Locate the cell with the specified text and output its (X, Y) center coordinate. 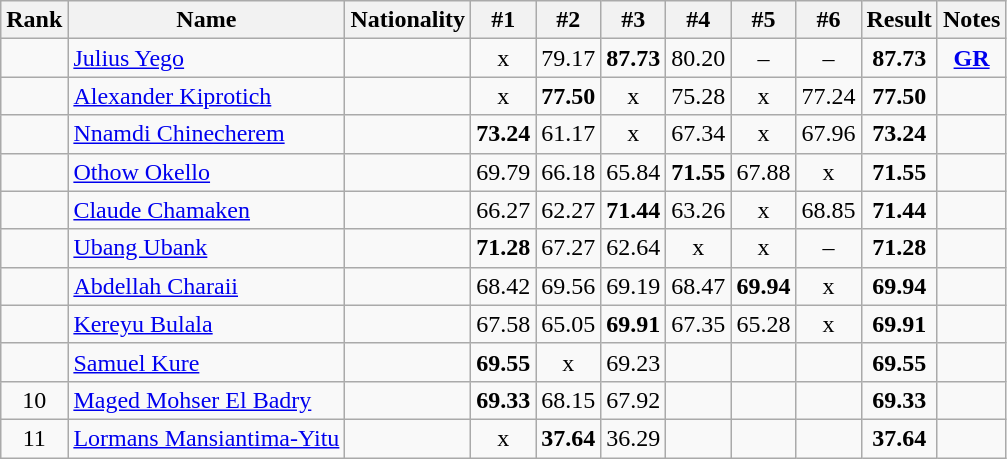
68.15 (568, 400)
#1 (504, 20)
62.27 (568, 210)
Rank (34, 20)
67.27 (568, 248)
68.42 (504, 286)
69.19 (634, 286)
67.88 (764, 172)
61.17 (568, 134)
#5 (764, 20)
#2 (568, 20)
Othow Okello (206, 172)
Julius Yego (206, 58)
Claude Chamaken (206, 210)
67.35 (698, 324)
68.47 (698, 286)
67.92 (634, 400)
Name (206, 20)
Ubang Ubank (206, 248)
80.20 (698, 58)
Abdellah Charaii (206, 286)
Result (899, 20)
Notes (971, 20)
GR (971, 58)
#3 (634, 20)
#4 (698, 20)
Samuel Kure (206, 362)
Nnamdi Chinecherem (206, 134)
36.29 (634, 438)
69.23 (634, 362)
65.84 (634, 172)
67.96 (828, 134)
77.24 (828, 96)
63.26 (698, 210)
Alexander Kiprotich (206, 96)
Kereyu Bulala (206, 324)
66.18 (568, 172)
62.64 (634, 248)
69.79 (504, 172)
69.56 (568, 286)
Maged Mohser El Badry (206, 400)
11 (34, 438)
75.28 (698, 96)
65.05 (568, 324)
68.85 (828, 210)
Lormans Mansiantima-Yitu (206, 438)
79.17 (568, 58)
Nationality (408, 20)
10 (34, 400)
65.28 (764, 324)
#6 (828, 20)
67.34 (698, 134)
66.27 (504, 210)
67.58 (504, 324)
